Locate the cell with the specified text and output its (x, y) center coordinate. 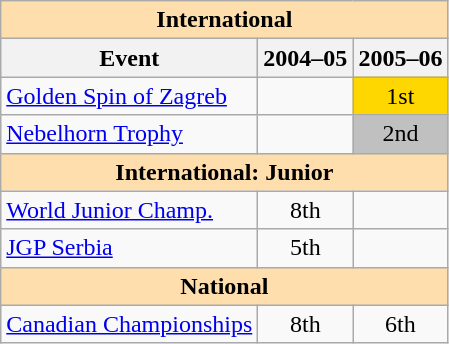
1st (400, 96)
Canadian Championships (130, 324)
Event (130, 58)
International: Junior (224, 172)
5th (306, 248)
Nebelhorn Trophy (130, 134)
World Junior Champ. (130, 210)
Golden Spin of Zagreb (130, 96)
JGP Serbia (130, 248)
6th (400, 324)
National (224, 286)
2nd (400, 134)
2005–06 (400, 58)
International (224, 20)
2004–05 (306, 58)
